Pinpoint the cell where the given text exists, returning its [x, y] midpoint coordinate. 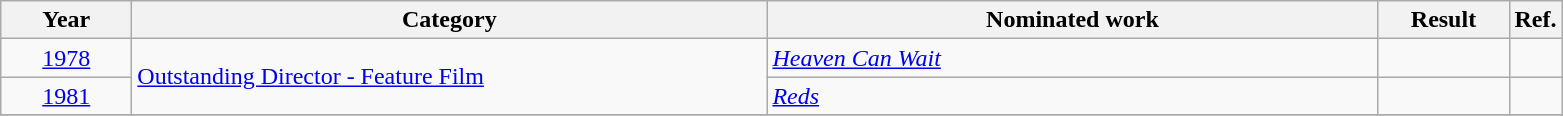
1981 [66, 96]
Category [450, 20]
Outstanding Director - Feature Film [450, 77]
Ref. [1536, 20]
Reds [1072, 96]
1978 [66, 58]
Result [1444, 20]
Nominated work [1072, 20]
Heaven Can Wait [1072, 58]
Year [66, 20]
